Provide the [X, Y] coordinate of the cell's center where the given text is located.  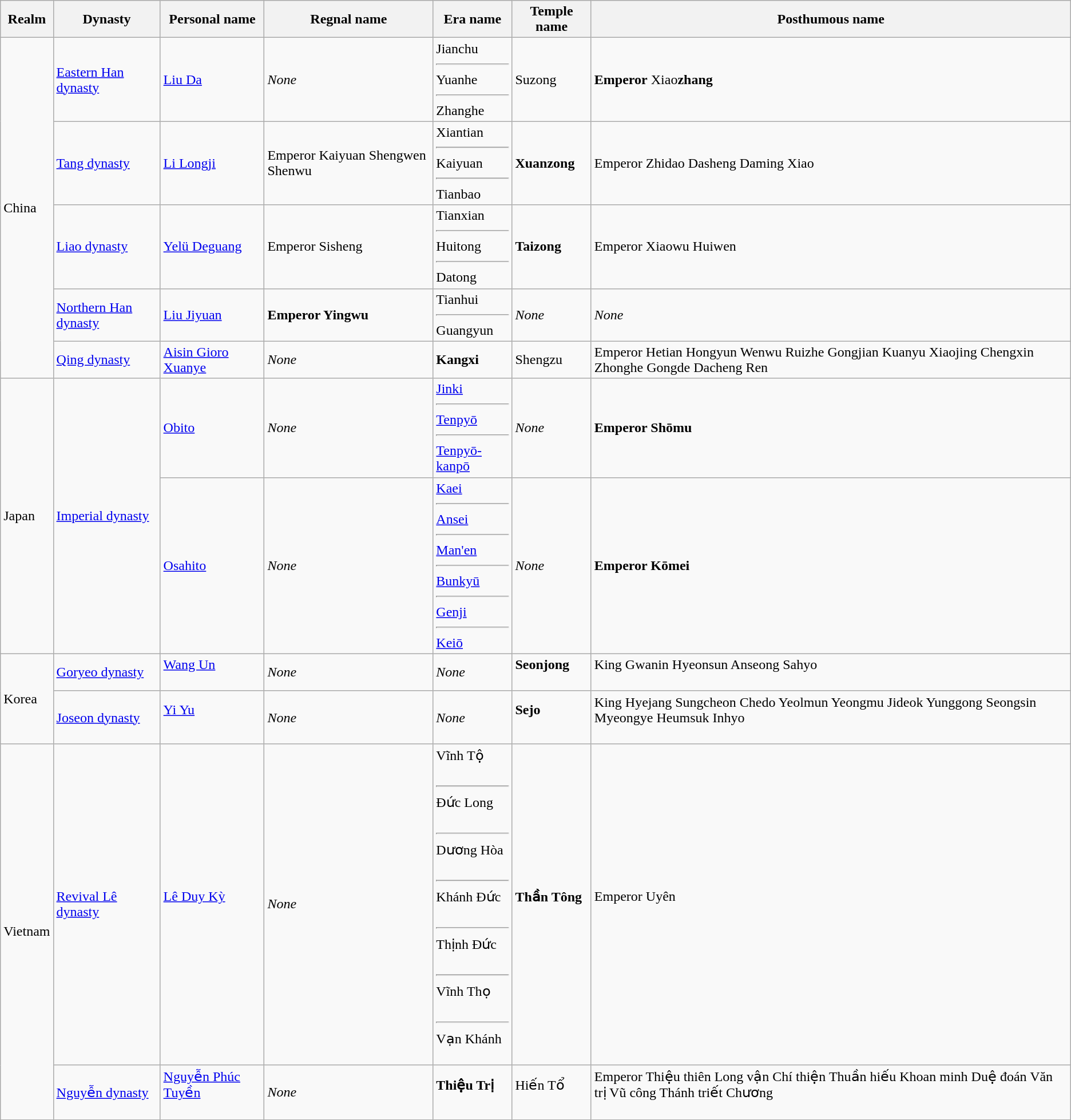
Regnal name [349, 19]
Obito [212, 428]
King Gwanin Hyeonsun Anseong Sahyo [831, 672]
TianhuiGuangyun [473, 315]
Lê Duy Kỳ [212, 904]
Realm [27, 19]
JianchuYuanheZhanghe [473, 80]
Emperor Xiaowu Huiwen [831, 247]
Emperor Kaiyuan Shengwen Shenwu [349, 163]
Emperor Shōmu [831, 428]
KaeiAnseiMan'enBunkyūGenjiKeiō [473, 565]
Xuanzong [552, 163]
Shengzu [552, 359]
Osahito [212, 565]
Tang dynasty [106, 163]
Emperor Hetian Hongyun Wenwu Ruizhe Gongjian Kuanyu Xiaojing Chengxin Zhonghe Gongde Dacheng Ren [831, 359]
Liao dynasty [106, 247]
Goryeo dynasty [106, 672]
Emperor Thiệu thiên Long vận Chí thiện Thuần hiếu Khoan minh Duệ đoán Văn trị Vũ công Thánh triết Chương [831, 1092]
Emperor Uyên [831, 904]
Dynasty [106, 19]
Era name [473, 19]
Emperor Kōmei [831, 565]
Emperor Sisheng [349, 247]
Hiến Tổ [552, 1092]
King Hyejang Sungcheon Chedo Yeolmun Yeongmu Jideok Yunggong Seongsin Myeongye Heumsuk Inhyo [831, 717]
China [27, 208]
Yelü Deguang [212, 247]
Personal name [212, 19]
Nguyễn dynasty [106, 1092]
Northern Han dynasty [106, 315]
Aisin Gioro Xuanye [212, 359]
Imperial dynasty [106, 516]
Joseon dynasty [106, 717]
Posthumous name [831, 19]
JinkiTenpyōTenpyō-kanpō [473, 428]
Sejo [552, 717]
Japan [27, 516]
Emperor Zhidao Dasheng Daming Xiao [831, 163]
Nguyễn Phúc Tuyền [212, 1092]
Taizong [552, 247]
TianxianHuitongDatong [473, 247]
Yi Yu [212, 717]
XiantianKaiyuanTianbao [473, 163]
Suzong [552, 80]
Wang Un [212, 672]
Revival Lê dynasty [106, 904]
Li Longji [212, 163]
Seonjong [552, 672]
Thiệu Trị [473, 1092]
Temple name [552, 19]
Thần Tông [552, 904]
Emperor Yingwu [349, 315]
Vĩnh TộĐức LongDương HòaKhánh ĐứcThịnh ĐứcVĩnh ThọVạn Khánh [473, 904]
Kangxi [473, 359]
Liu Da [212, 80]
Eastern Han dynasty [106, 80]
Emperor Xiaozhang [831, 80]
Liu Jiyuan [212, 315]
Korea [27, 698]
Qing dynasty [106, 359]
Vietnam [27, 932]
